Return [X, Y] of the center of cell containing provided text 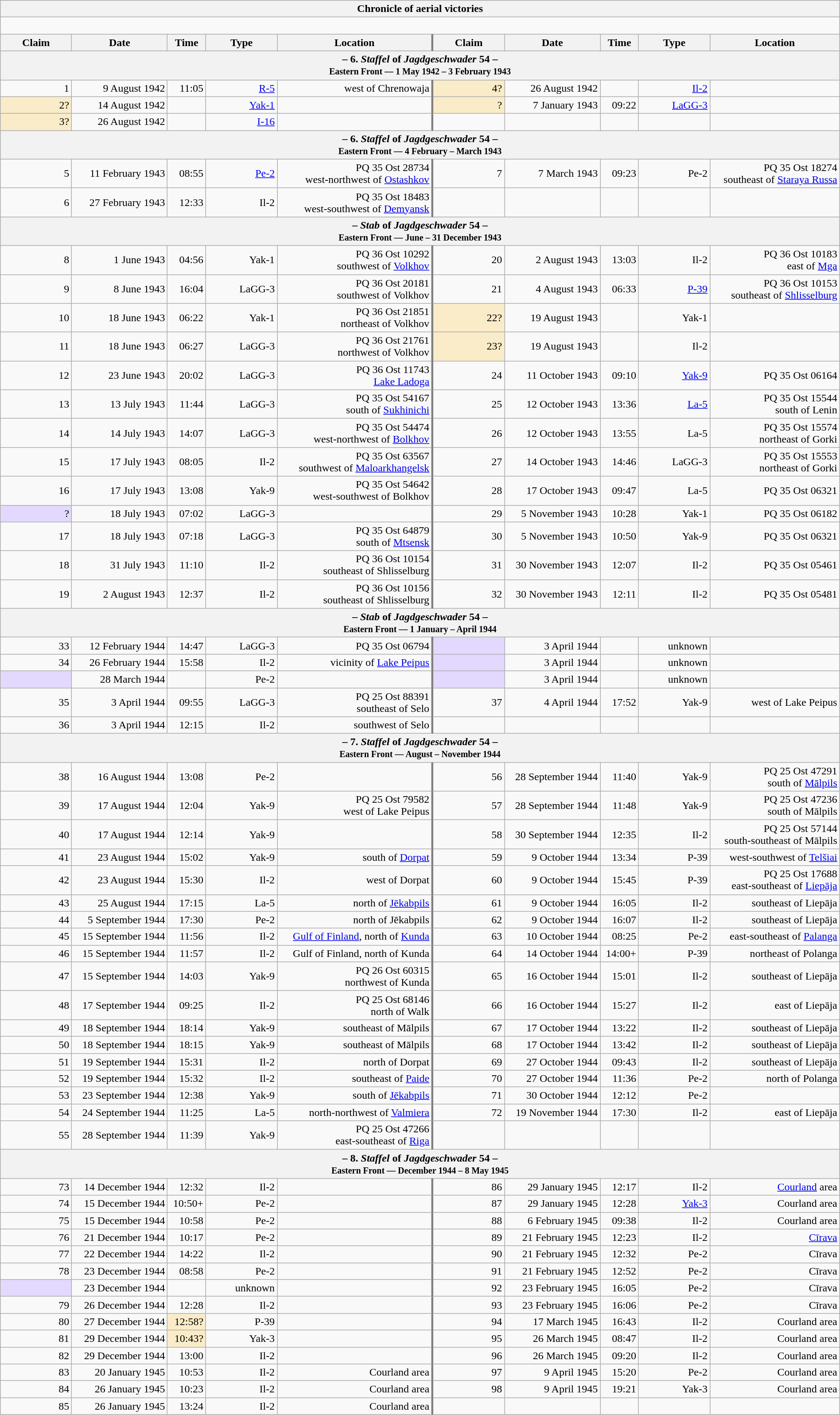
17:15 [187, 903]
35 [36, 702]
12:33 [187, 202]
15:32 [187, 1079]
PQ 36 Ost 20181southwest of Volkhov [355, 289]
63 [469, 937]
13 July 1943 [120, 404]
12:52 [619, 1271]
20 January 1945 [120, 1372]
36 [36, 725]
95 [469, 1338]
8 [36, 260]
91 [469, 1271]
94 [469, 1322]
27 February 1943 [120, 202]
84 [36, 1389]
PQ 25 Ost 57144 south-southeast of Mālpils [775, 835]
vicinity of Lake Peipus [355, 662]
PQ 36 Ost 10153southeast of Shlisselburg [775, 289]
north of Polanga [775, 1079]
PQ 35 Ost 64879 south of Mtsensk [355, 536]
07:02 [187, 513]
59 [469, 857]
19:21 [619, 1389]
12 February 1944 [120, 645]
14:03 [187, 976]
74 [36, 1204]
09:47 [619, 491]
09:55 [187, 702]
14:07 [187, 433]
53 [36, 1096]
23 September 1944 [120, 1096]
PQ 36 Ost 10154southeast of Shlisselburg [355, 565]
southeast of Paide [355, 1079]
09:10 [619, 376]
I-16 [242, 122]
22? [469, 318]
70 [469, 1079]
10 [36, 318]
northeast of Polanga [775, 953]
13:55 [619, 433]
51 [36, 1062]
6 February 1945 [552, 1221]
PQ 36 Ost 10183east of Mga [775, 260]
06:27 [187, 346]
16:04 [187, 289]
47 [36, 976]
7 March 1943 [552, 174]
11:39 [187, 1135]
PQ 35 Ost 05481 [775, 594]
16 August 1944 [120, 777]
39 [36, 805]
south of Jēkabpils [355, 1096]
72 [469, 1112]
24 [469, 376]
12 [36, 376]
PQ 25 Ost 47236south of Mālpils [775, 805]
PQ 26 Ost 60315northwest of Kunda [355, 976]
27 December 1944 [120, 1322]
09:22 [619, 105]
04:56 [187, 260]
85 [36, 1406]
PQ 35 Ost 54167 south of Sukhinichi [355, 404]
37 [469, 702]
43 [36, 903]
south of Dorpat [355, 857]
west of Chrenowaja [355, 88]
PQ 35 Ost 15553 northeast of Gorki [775, 462]
30 October 1944 [552, 1096]
18:15 [187, 1045]
12:17 [619, 1187]
78 [36, 1271]
16:06 [619, 1305]
PQ 35 Ost 54642 west-southwest of Bolkhov [355, 491]
76 [36, 1237]
5 September 1944 [120, 920]
11:10 [187, 565]
– Stab of Jagdgeschwader 54 –Eastern Front — 1 January – April 1944 [420, 623]
31 [469, 565]
PQ 35 Ost 05461 [775, 565]
34 [36, 662]
13 [36, 404]
50 [36, 1045]
16:07 [619, 920]
PQ 36 Ost 21761 northwest of Volkhov [355, 346]
10:28 [619, 513]
west of Lake Peipus [775, 702]
28 March 1944 [120, 679]
9 [36, 289]
north of Dorpat [355, 1062]
1 [36, 88]
14:22 [187, 1254]
PQ 36 Ost 21851 northeast of Volkhov [355, 318]
PQ 35 Ost 15544south of Lenin [775, 404]
17 March 1945 [552, 1322]
44 [36, 920]
11 [36, 346]
13:42 [619, 1045]
PQ 25 Ost 17688 east-southeast of Liepāja [775, 880]
60 [469, 880]
13:34 [619, 857]
23 June 1943 [120, 376]
15:27 [619, 1005]
09:38 [619, 1221]
8 June 1943 [120, 289]
PQ 36 Ost 11743Lake Ladoga [355, 376]
10 October 1944 [552, 937]
29 [469, 513]
15:02 [187, 857]
12:14 [187, 835]
09:25 [187, 1005]
14 October 1944 [552, 953]
PQ 35 Ost 06794 [355, 645]
11:36 [619, 1079]
PQ 36 Ost 10292 southwest of Volkhov [355, 260]
26 February 1944 [120, 662]
14:47 [187, 645]
08:55 [187, 174]
PQ 35 Ost 54474 west-northwest of Bolkhov [355, 433]
12:38 [187, 1096]
10:43? [187, 1338]
R-5 [242, 88]
08:25 [619, 937]
10:23 [187, 1389]
11 February 1943 [120, 174]
PQ 25 Ost 47291 south of Mālpils [775, 777]
19 November 1944 [552, 1112]
61 [469, 903]
southwest of Selo [355, 725]
26 December 1944 [120, 1305]
20 [469, 260]
PQ 25 Ost 68146north of Walk [355, 1005]
14:00+ [619, 953]
27 [469, 462]
24 September 1944 [120, 1112]
09:23 [619, 174]
15:31 [187, 1062]
Chronicle of aerial victories [420, 9]
16 [36, 491]
20:02 [187, 376]
30 [469, 536]
10:58 [187, 1221]
14 October 1943 [552, 462]
11:25 [187, 1112]
17 September 1944 [120, 1005]
28 [469, 491]
12:12 [619, 1096]
87 [469, 1204]
13:36 [619, 404]
17:52 [619, 702]
PQ 25 Ost 88391 southeast of Selo [355, 702]
98 [469, 1389]
11:57 [187, 953]
92 [469, 1288]
82 [36, 1355]
12:23 [619, 1237]
10:17 [187, 1237]
– 6. Staffel of Jagdgeschwader 54 –Eastern Front — 1 May 1942 – 3 February 1943 [420, 66]
23? [469, 346]
42 [36, 880]
12:04 [187, 805]
25 [469, 404]
45 [36, 937]
57 [469, 805]
3? [36, 122]
30 September 1944 [552, 835]
PQ 35 Ost 06164 [775, 376]
PQ 25 Ost 47266 east-southeast of Riga [355, 1135]
13:24 [187, 1406]
08:47 [619, 1338]
11 October 1943 [552, 376]
11:48 [619, 805]
15:58 [187, 662]
88 [469, 1221]
22 December 1944 [120, 1254]
5 [36, 174]
4? [469, 88]
89 [469, 1237]
83 [36, 1372]
10:50+ [187, 1204]
14 August 1942 [120, 105]
PQ 35 Ost 15574northeast of Gorki [775, 433]
PQ 35 Ost 63567 southwest of Maloarkhangelsk [355, 462]
– 8. Staffel of Jagdgeschwader 54 –Eastern Front — December 1944 – 8 May 1945 [420, 1164]
14:46 [619, 462]
11:05 [187, 88]
18:14 [187, 1028]
15:45 [619, 880]
11:56 [187, 937]
40 [36, 835]
55 [36, 1135]
– 7. Staffel of Jagdgeschwader 54 –Eastern Front — August – November 1944 [420, 748]
21 December 1944 [120, 1237]
11:44 [187, 404]
PQ 35 Ost 18274 southeast of Staraya Russa [775, 174]
77 [36, 1254]
15:30 [187, 880]
07:18 [187, 536]
06:33 [619, 289]
31 July 1943 [120, 565]
33 [36, 645]
12:15 [187, 725]
93 [469, 1305]
97 [469, 1372]
68 [469, 1045]
– Stab of Jagdgeschwader 54 –Eastern Front — June – 31 December 1943 [420, 231]
52 [36, 1079]
10:53 [187, 1372]
11:40 [619, 777]
80 [36, 1322]
PQ 35 Ost 28734 west-northwest of Ostashkov [355, 174]
13:22 [619, 1028]
32 [469, 594]
13:03 [619, 260]
79 [36, 1305]
06:22 [187, 318]
7 January 1943 [552, 105]
west-southwest of Telšiai [775, 857]
15 [36, 462]
65 [469, 976]
7 [469, 174]
08:58 [187, 1271]
86 [469, 1187]
67 [469, 1028]
46 [36, 953]
75 [36, 1221]
48 [36, 1005]
12:07 [619, 565]
east-southeast of Palanga [775, 937]
PQ 36 Ost 10156southeast of Shlisselburg [355, 594]
14 December 1944 [120, 1187]
6 [36, 202]
09:43 [619, 1062]
– 6. Staffel of Jagdgeschwader 54 –Eastern Front — 4 February – March 1943 [420, 144]
25 August 1944 [120, 903]
54 [36, 1112]
81 [36, 1338]
PQ 35 Ost 06182 [775, 513]
12:11 [619, 594]
PQ 35 Ost 18483 west-southwest of Demyansk [355, 202]
38 [36, 777]
71 [469, 1096]
15:01 [619, 976]
96 [469, 1355]
18 [36, 565]
49 [36, 1028]
4 April 1944 [552, 702]
1 June 1943 [120, 260]
west of Dorpat [355, 880]
14 [36, 433]
PQ 25 Ost 79582west of Lake Peipus [355, 805]
08:05 [187, 462]
56 [469, 777]
41 [36, 857]
62 [469, 920]
66 [469, 1005]
90 [469, 1254]
17 [36, 536]
17 October 1943 [552, 491]
12:58? [187, 1322]
69 [469, 1062]
2? [36, 105]
64 [469, 953]
4 August 1943 [552, 289]
12:37 [187, 594]
09:20 [619, 1355]
15:20 [619, 1372]
16:43 [619, 1322]
12:35 [619, 835]
north-northwest of Valmiera [355, 1112]
9 August 1942 [120, 88]
26 [469, 433]
73 [36, 1187]
58 [469, 835]
19 [36, 594]
21 [469, 289]
10:50 [619, 536]
13:00 [187, 1355]
14 July 1943 [120, 433]
